Output the [x, y] coordinate of the center of the cell containing the given text.  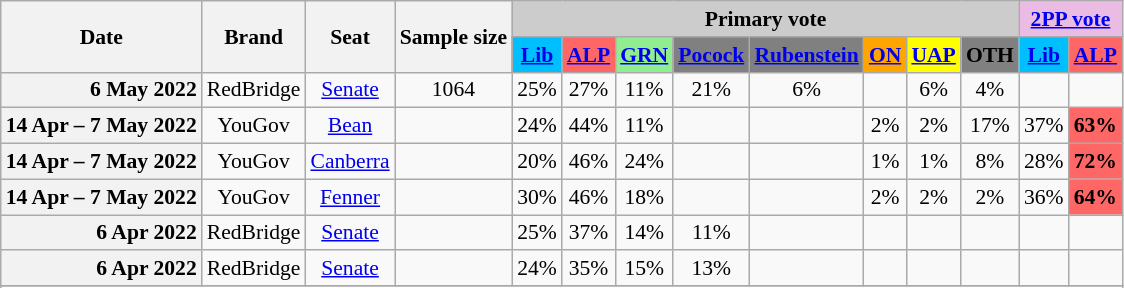
OTH [990, 55]
2PP vote [1070, 19]
Bean [350, 126]
UAP [933, 55]
36% [1044, 197]
44% [588, 126]
Sample size [454, 36]
Brand [254, 36]
Pocock [711, 55]
17% [990, 126]
Canberra [350, 162]
ON [886, 55]
14% [644, 233]
15% [644, 269]
35% [588, 269]
20% [537, 162]
13% [711, 269]
6 May 2022 [102, 90]
Primary vote [766, 19]
64% [1096, 197]
4% [990, 90]
Rubenstein [806, 55]
8% [990, 162]
30% [537, 197]
18% [644, 197]
Fenner [350, 197]
21% [711, 90]
63% [1096, 126]
GRN [644, 55]
Date [102, 36]
28% [1044, 162]
72% [1096, 162]
Seat [350, 36]
1064 [454, 90]
27% [588, 90]
